Return [x, y] of the center of cell containing provided text 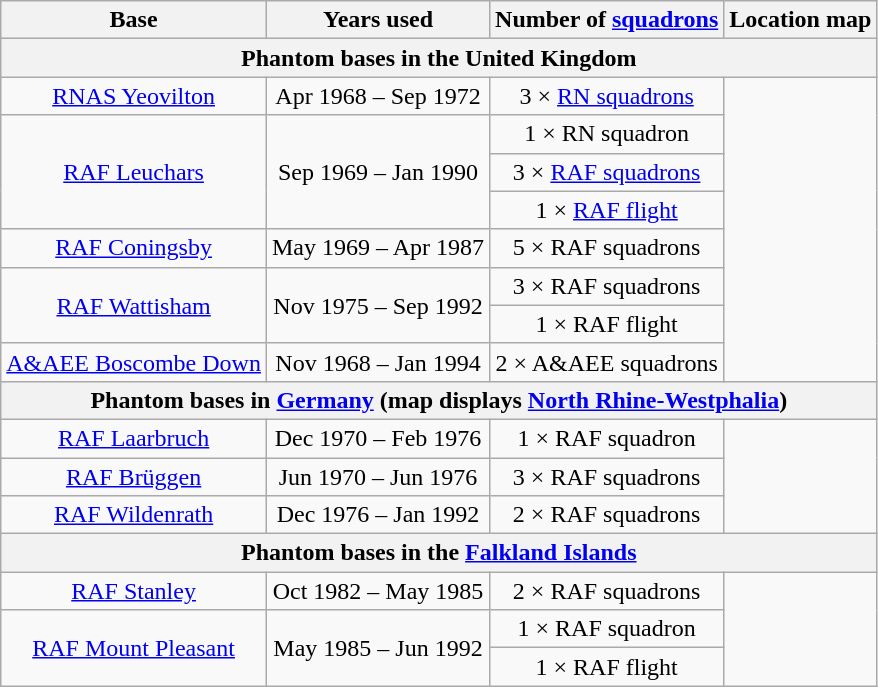
RAF Laarbruch [134, 438]
RAF Wildenrath [134, 515]
Jun 1970 – Jun 1976 [378, 477]
May 1985 – Jun 1992 [378, 648]
Sep 1969 – Jan 1990 [378, 172]
5 × RAF squadrons [607, 248]
Phantom bases in the Falkland Islands [439, 553]
Years used [378, 20]
RAF Leuchars [134, 172]
Nov 1975 – Sep 1992 [378, 305]
RAF Coningsby [134, 248]
Nov 1968 – Jan 1994 [378, 362]
Phantom bases in the United Kingdom [439, 58]
A&AEE Boscombe Down [134, 362]
Dec 1976 – Jan 1992 [378, 515]
Apr 1968 – Sep 1972 [378, 96]
RAF Stanley [134, 591]
May 1969 – Apr 1987 [378, 248]
Location map [800, 20]
RNAS Yeovilton [134, 96]
Dec 1970 – Feb 1976 [378, 438]
1 × RN squadron [607, 134]
RAF Mount Pleasant [134, 648]
RAF Brüggen [134, 477]
Phantom bases in Germany (map displays North Rhine-Westphalia) [439, 400]
3 × RN squadrons [607, 96]
RAF Wattisham [134, 305]
2 × A&AEE squadrons [607, 362]
Oct 1982 – May 1985 [378, 591]
Base [134, 20]
Number of squadrons [607, 20]
